Capture the cell that displays the provided text and extract its [x, y] central coordinate. 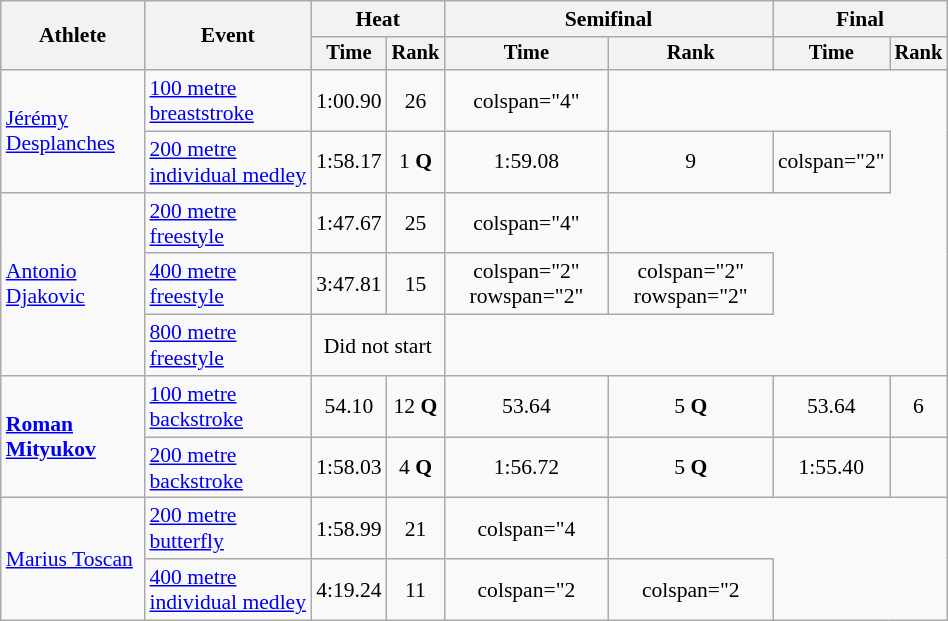
800 metre freestyle [228, 346]
4:19.24 [348, 590]
1:00.90 [348, 100]
Roman Mityukov [73, 437]
21 [416, 528]
26 [416, 100]
200 metre freestyle [228, 224]
Antonio Djakovic [73, 284]
6 [919, 406]
54.10 [348, 406]
1:56.72 [526, 468]
3:47.81 [348, 284]
Athlete [73, 36]
1 Q [416, 162]
400 metre freestyle [228, 284]
1:55.40 [832, 468]
1:58.99 [348, 528]
15 [416, 284]
Semifinal [608, 19]
colspan="4 [526, 528]
1:58.03 [348, 468]
200 metre butterfly [228, 528]
9 [691, 162]
100 metre backstroke [228, 406]
4 Q [416, 468]
Jérémy Desplanches [73, 131]
1:58.17 [348, 162]
colspan="2" [832, 162]
Marius Toscan [73, 559]
Heat [378, 19]
11 [416, 590]
Did not start [378, 346]
25 [416, 224]
400 metre individual medley [228, 590]
200 metre backstroke [228, 468]
1:47.67 [348, 224]
100 metre breaststroke [228, 100]
12 Q [416, 406]
1:59.08 [526, 162]
Final [860, 19]
200 metre individual medley [228, 162]
Event [228, 36]
